Output the [x, y] coordinate of the center of the cell containing the given text.  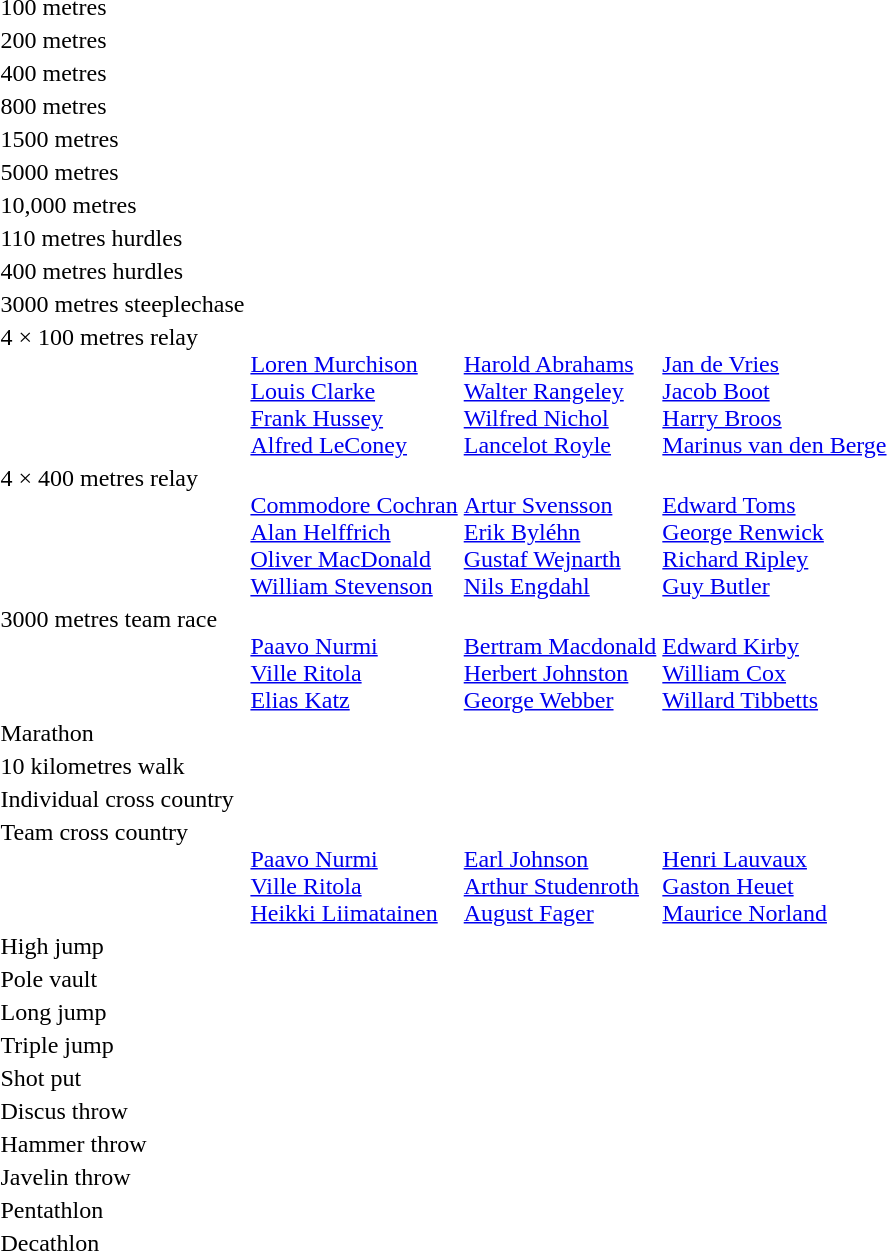
Bertram MacdonaldHerbert JohnstonGeorge Webber [560, 660]
Earl JohnsonArthur StudenrothAugust Fager [560, 872]
Artur SvenssonErik ByléhnGustaf WejnarthNils Engdahl [560, 532]
Paavo NurmiVille RitolaElias Katz [354, 660]
Paavo NurmiVille RitolaHeikki Liimatainen [354, 872]
Loren MurchisonLouis ClarkeFrank HusseyAlfred LeConey [354, 391]
Harold AbrahamsWalter RangeleyWilfred NicholLancelot Royle [560, 391]
Commodore CochranAlan HelffrichOliver MacDonaldWilliam Stevenson [354, 532]
